For the text-containing cell, return its midpoint in (x, y) coordinate format. 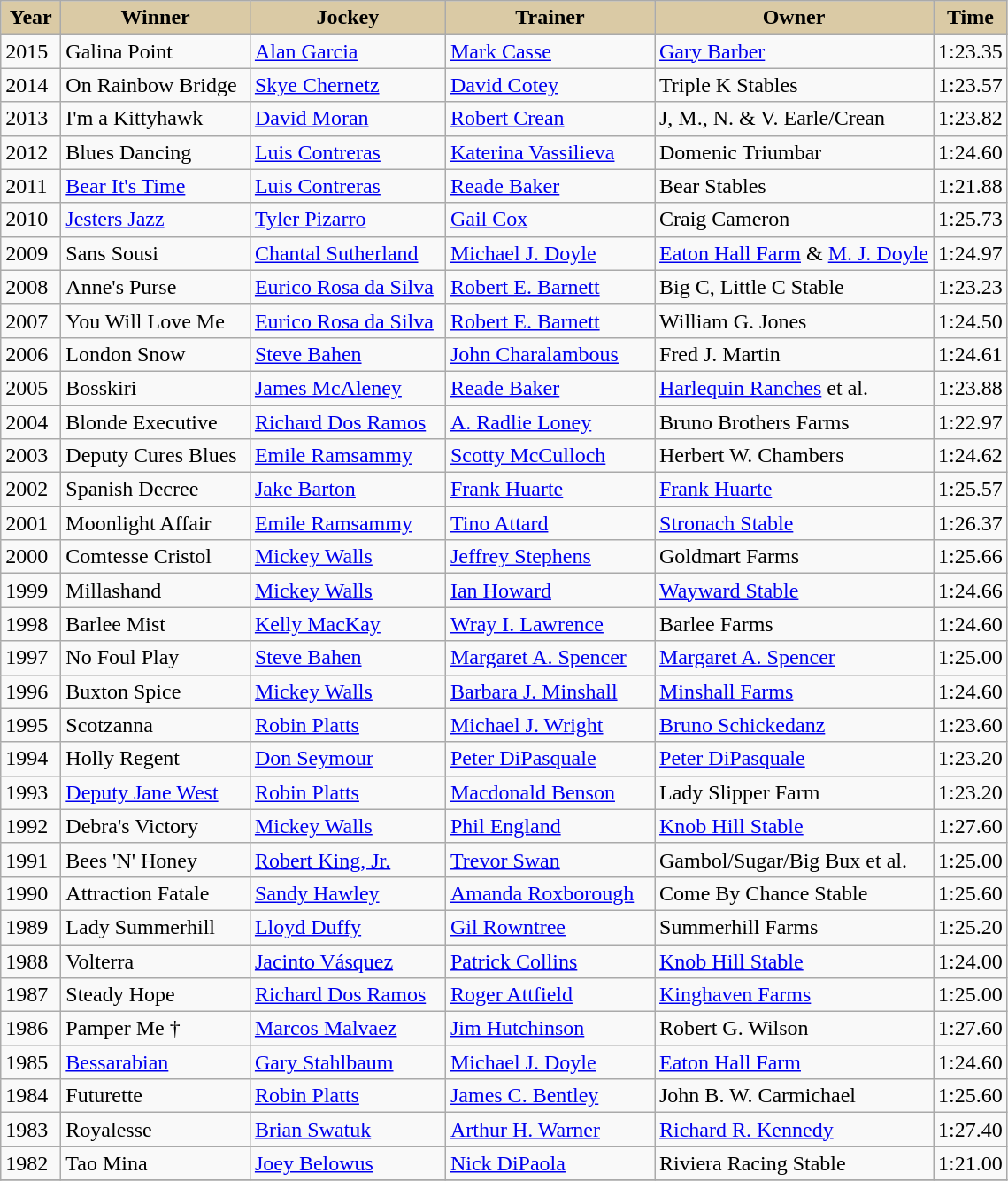
Owner (795, 18)
Lloyd Duffy (347, 927)
Bessarabian (156, 1062)
2015 (31, 51)
Richard R. Kennedy (795, 1130)
Phil England (550, 826)
Marcos Malvaez (347, 1029)
1983 (31, 1130)
James McAleney (347, 388)
Bruno Brothers Farms (795, 422)
Goldmart Farms (795, 557)
Robert Crean (550, 119)
1:24.62 (971, 456)
Year (31, 18)
James C. Bentley (550, 1096)
Don Seymour (347, 759)
Arthur H. Warner (550, 1130)
John Charalambous (550, 354)
Debra's Victory (156, 826)
2004 (31, 422)
Volterra (156, 961)
Katerina Vassilieva (550, 152)
No Foul Play (156, 658)
Gil Rowntree (550, 927)
Jockey (347, 18)
William G. Jones (795, 320)
1991 (31, 860)
Domenic Triumbar (795, 152)
Robert King, Jr. (347, 860)
Bear Stables (795, 186)
Millashand (156, 590)
Comtesse Cristol (156, 557)
A. Radlie Loney (550, 422)
You Will Love Me (156, 320)
Eaton Hall Farm (795, 1062)
1:25.20 (971, 927)
Barbara J. Minshall (550, 691)
2011 (31, 186)
Buxton Spice (156, 691)
1:21.00 (971, 1163)
2000 (31, 557)
Patrick Collins (550, 961)
J, M., N. & V. Earle/Crean (795, 119)
1989 (31, 927)
2008 (31, 287)
Gail Cox (550, 220)
Jesters Jazz (156, 220)
1982 (31, 1163)
1996 (31, 691)
Jake Barton (347, 490)
Holly Regent (156, 759)
Attraction Fatale (156, 893)
1:23.82 (971, 119)
1990 (31, 893)
2002 (31, 490)
I'm a Kittyhawk (156, 119)
1:23.57 (971, 85)
Winner (156, 18)
1:24.00 (971, 961)
1988 (31, 961)
Lady Summerhill (156, 927)
Barlee Farms (795, 624)
On Rainbow Bridge (156, 85)
Fred J. Martin (795, 354)
Blues Dancing (156, 152)
1998 (31, 624)
1987 (31, 995)
Macdonald Benson (550, 792)
Spanish Decree (156, 490)
2006 (31, 354)
Deputy Cures Blues (156, 456)
David Cotey (550, 85)
1:24.50 (971, 320)
Royalesse (156, 1130)
Jacinto Vásquez (347, 961)
Tyler Pizarro (347, 220)
Moonlight Affair (156, 523)
Skye Chernetz (347, 85)
Scotzanna (156, 725)
1:22.97 (971, 422)
2005 (31, 388)
Bear It's Time (156, 186)
Gary Stahlbaum (347, 1062)
1997 (31, 658)
Michael J. Wright (550, 725)
1:21.88 (971, 186)
Minshall Farms (795, 691)
1:27.40 (971, 1130)
Trainer (550, 18)
Deputy Jane West (156, 792)
Brian Swatuk (347, 1130)
Tino Attard (550, 523)
Bruno Schickedanz (795, 725)
Kelly MacKay (347, 624)
1994 (31, 759)
Joey Belowus (347, 1163)
Scotty McCulloch (550, 456)
Bees 'N' Honey (156, 860)
Anne's Purse (156, 287)
Time (971, 18)
1:24.97 (971, 253)
Nick DiPaola (550, 1163)
David Moran (347, 119)
Jeffrey Stephens (550, 557)
Big C, Little C Stable (795, 287)
1:23.60 (971, 725)
2013 (31, 119)
Steady Hope (156, 995)
Robert G. Wilson (795, 1029)
John B. W. Carmichael (795, 1096)
Jim Hutchinson (550, 1029)
Come By Chance Stable (795, 893)
Stronach Stable (795, 523)
Gary Barber (795, 51)
1:23.23 (971, 287)
Tao Mina (156, 1163)
1999 (31, 590)
Pamper Me † (156, 1029)
Craig Cameron (795, 220)
Sandy Hawley (347, 893)
Bosskiri (156, 388)
1992 (31, 826)
Wayward Stable (795, 590)
1995 (31, 725)
2014 (31, 85)
1:23.35 (971, 51)
2001 (31, 523)
1:26.37 (971, 523)
Futurette (156, 1096)
1993 (31, 792)
1984 (31, 1096)
2012 (31, 152)
Barlee Mist (156, 624)
Mark Casse (550, 51)
2009 (31, 253)
Riviera Racing Stable (795, 1163)
1986 (31, 1029)
1:24.66 (971, 590)
Herbert W. Chambers (795, 456)
Kinghaven Farms (795, 995)
Wray I. Lawrence (550, 624)
Harlequin Ranches et al. (795, 388)
Summerhill Farms (795, 927)
London Snow (156, 354)
Sans Sousi (156, 253)
1:25.66 (971, 557)
2007 (31, 320)
Trevor Swan (550, 860)
Eaton Hall Farm & M. J. Doyle (795, 253)
Ian Howard (550, 590)
Blonde Executive (156, 422)
1:23.88 (971, 388)
Gambol/Sugar/Big Bux et al. (795, 860)
Galina Point (156, 51)
Amanda Roxborough (550, 893)
1:25.73 (971, 220)
Alan Garcia (347, 51)
Chantal Sutherland (347, 253)
1985 (31, 1062)
2010 (31, 220)
1:25.57 (971, 490)
Lady Slipper Farm (795, 792)
1:24.61 (971, 354)
Roger Attfield (550, 995)
Triple K Stables (795, 85)
2003 (31, 456)
